Extract the (x, y) coordinate from the center of the cell holding the provided text.  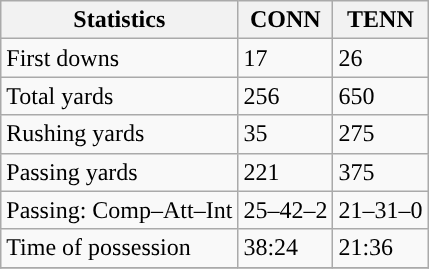
Statistics (120, 20)
Rushing yards (120, 134)
Passing yards (120, 172)
38:24 (286, 248)
TENN (380, 20)
17 (286, 58)
Passing: Comp–Att–Int (120, 210)
650 (380, 96)
26 (380, 58)
Time of possession (120, 248)
First downs (120, 58)
375 (380, 172)
21–31–0 (380, 210)
35 (286, 134)
Total yards (120, 96)
25–42–2 (286, 210)
CONN (286, 20)
21:36 (380, 248)
275 (380, 134)
221 (286, 172)
256 (286, 96)
